Detect which cell encompasses the target text, then output its [X, Y] center coordinate. 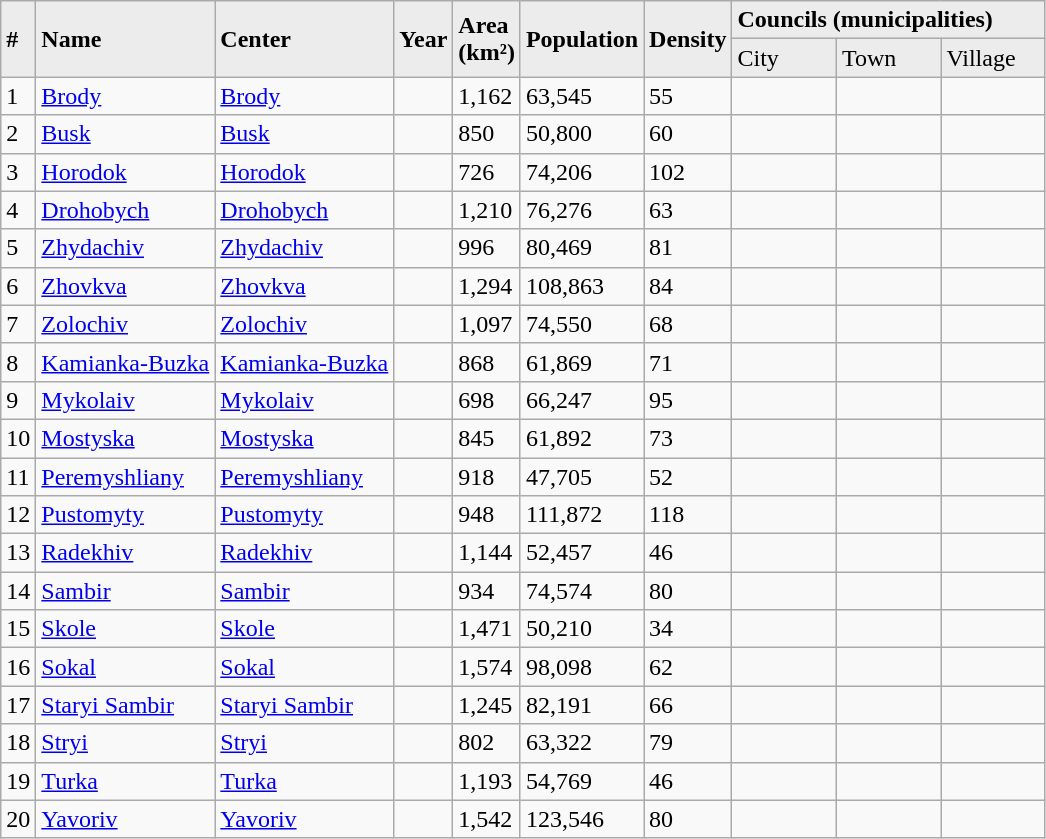
1,144 [487, 553]
62 [688, 667]
118 [688, 515]
Year [424, 39]
50,800 [582, 134]
111,872 [582, 515]
10 [18, 438]
Town [888, 58]
16 [18, 667]
34 [688, 629]
71 [688, 362]
102 [688, 172]
74,206 [582, 172]
50,210 [582, 629]
Area(km²) [487, 39]
996 [487, 248]
Name [126, 39]
13 [18, 553]
79 [688, 743]
Density [688, 39]
934 [487, 591]
66 [688, 705]
95 [688, 400]
698 [487, 400]
1,193 [487, 781]
123,546 [582, 819]
76,276 [582, 210]
948 [487, 515]
74,574 [582, 591]
1 [18, 96]
City [784, 58]
918 [487, 477]
82,191 [582, 705]
52 [688, 477]
3 [18, 172]
15 [18, 629]
47,705 [582, 477]
802 [487, 743]
73 [688, 438]
850 [487, 134]
Village [993, 58]
8 [18, 362]
1,162 [487, 96]
63,322 [582, 743]
1,245 [487, 705]
845 [487, 438]
726 [487, 172]
81 [688, 248]
19 [18, 781]
# [18, 39]
1,471 [487, 629]
9 [18, 400]
60 [688, 134]
80,469 [582, 248]
61,869 [582, 362]
98,098 [582, 667]
11 [18, 477]
68 [688, 324]
1,294 [487, 286]
61,892 [582, 438]
63,545 [582, 96]
4 [18, 210]
1,210 [487, 210]
Population [582, 39]
6 [18, 286]
Councils (municipalities) [888, 20]
66,247 [582, 400]
5 [18, 248]
Center [304, 39]
1,542 [487, 819]
1,574 [487, 667]
7 [18, 324]
108,863 [582, 286]
54,769 [582, 781]
2 [18, 134]
17 [18, 705]
52,457 [582, 553]
1,097 [487, 324]
74,550 [582, 324]
14 [18, 591]
63 [688, 210]
18 [18, 743]
55 [688, 96]
12 [18, 515]
84 [688, 286]
20 [18, 819]
868 [487, 362]
